Pinpoint the cell where the given text exists, returning its (x, y) midpoint coordinate. 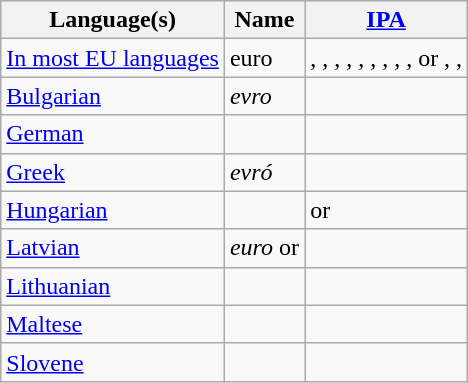
euro (264, 58)
Name (264, 20)
, , , , , , , , , or , , (386, 58)
evró (264, 172)
or (386, 210)
Maltese (113, 324)
Lithuanian (113, 286)
In most EU languages (113, 58)
evro (264, 96)
euro or (264, 248)
IPA (386, 20)
Hungarian (113, 210)
German (113, 134)
Language(s) (113, 20)
Slovene (113, 362)
Bulgarian (113, 96)
Greek (113, 172)
Latvian (113, 248)
